Provide the (X, Y) coordinate of the cell's center where the given text is located.  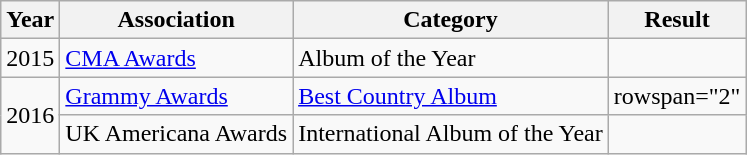
Association (176, 20)
2015 (30, 58)
Result (677, 20)
Best Country Album (451, 96)
CMA Awards (176, 58)
rowspan="2" (677, 96)
UK Americana Awards (176, 134)
International Album of the Year (451, 134)
2016 (30, 115)
Album of the Year (451, 58)
Grammy Awards (176, 96)
Year (30, 20)
Category (451, 20)
